Find where the given text appears and provide that cell's center as (x, y) coordinate. 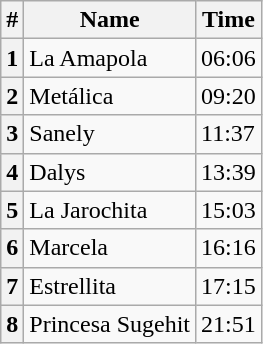
2 (12, 96)
13:39 (229, 172)
21:51 (229, 324)
4 (12, 172)
Time (229, 20)
15:03 (229, 210)
Princesa Sugehit (110, 324)
Name (110, 20)
3 (12, 134)
11:37 (229, 134)
Sanely (110, 134)
7 (12, 286)
Marcela (110, 248)
17:15 (229, 286)
8 (12, 324)
# (12, 20)
Dalys (110, 172)
Metálica (110, 96)
Estrellita (110, 286)
1 (12, 58)
09:20 (229, 96)
5 (12, 210)
16:16 (229, 248)
La Jarochita (110, 210)
La Amapola (110, 58)
06:06 (229, 58)
6 (12, 248)
